From the cell containing the given text, extract its center point as [x, y] coordinate. 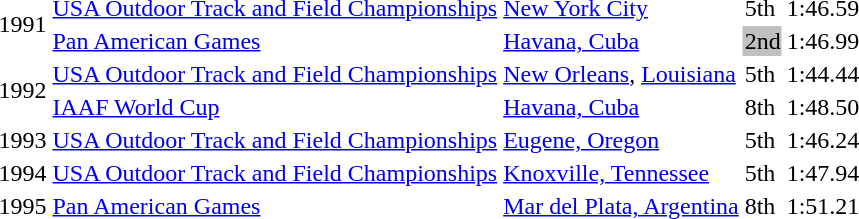
8th [762, 107]
New Orleans, Louisiana [621, 74]
Pan American Games [275, 41]
2nd [762, 41]
Knoxville, Tennessee [621, 173]
IAAF World Cup [275, 107]
Eugene, Oregon [621, 140]
